Determine the [X, Y] coordinate at the center of the cell enclosing the given text.  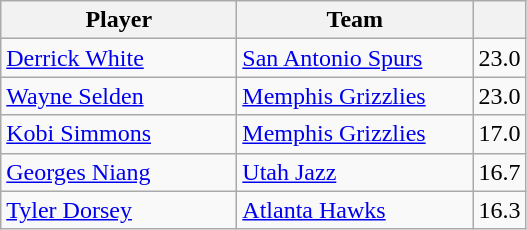
17.0 [500, 134]
Wayne Selden [119, 96]
Player [119, 20]
Georges Niang [119, 172]
Tyler Dorsey [119, 210]
Derrick White [119, 58]
16.7 [500, 172]
San Antonio Spurs [355, 58]
Atlanta Hawks [355, 210]
Team [355, 20]
Kobi Simmons [119, 134]
Utah Jazz [355, 172]
16.3 [500, 210]
